Return (X, Y) of the center of cell containing provided text 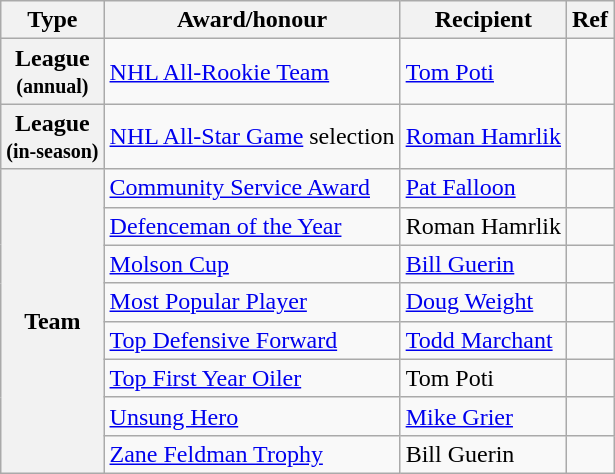
League(in-season) (52, 136)
Todd Marchant (483, 340)
Recipient (483, 20)
Team (52, 321)
Ref (590, 20)
Top First Year Oiler (252, 378)
Pat Falloon (483, 188)
NHL All-Star Game selection (252, 136)
League(annual) (52, 72)
NHL All-Rookie Team (252, 72)
Type (52, 20)
Zane Feldman Trophy (252, 454)
Doug Weight (483, 302)
Mike Grier (483, 416)
Molson Cup (252, 264)
Award/honour (252, 20)
Unsung Hero (252, 416)
Community Service Award (252, 188)
Defenceman of the Year (252, 226)
Most Popular Player (252, 302)
Top Defensive Forward (252, 340)
